Determine the [x, y] coordinate at the center of the cell enclosing the given text.  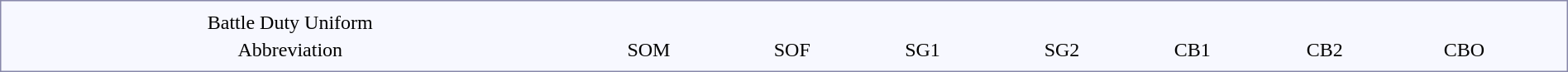
CB1 [1193, 50]
SG2 [1062, 50]
SG1 [922, 50]
SOM [649, 50]
SOF [792, 50]
CB2 [1325, 50]
Battle Duty Uniform [290, 22]
CBO [1464, 50]
Abbreviation [290, 50]
